Pinpoint the cell where the given text exists, returning its (X, Y) midpoint coordinate. 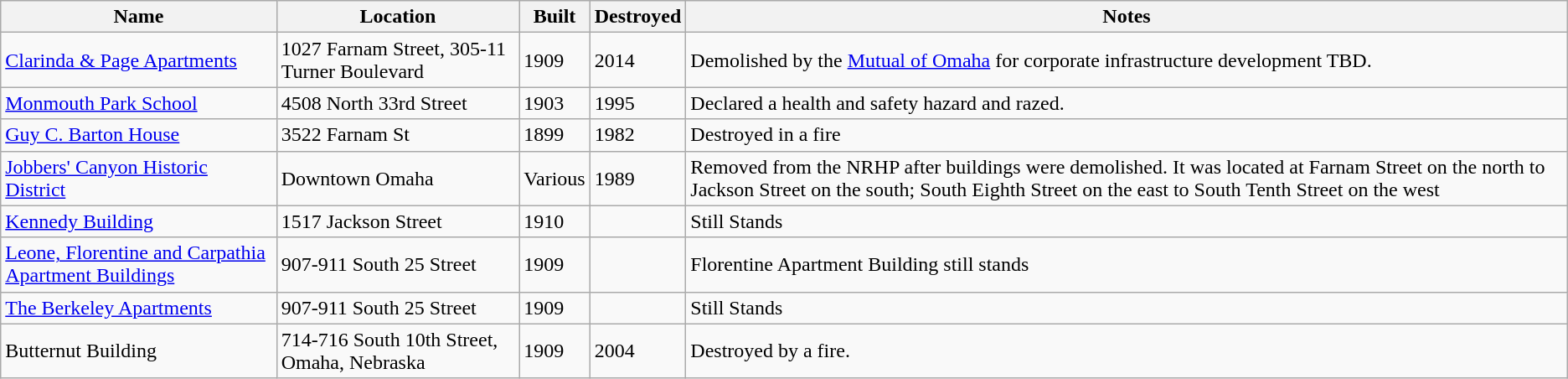
Notes (1127, 17)
Declared a health and safety hazard and razed. (1127, 103)
1910 (554, 221)
Clarinda & Page Apartments (139, 60)
Butternut Building (139, 350)
2004 (638, 350)
Jobbers' Canyon Historic District (139, 178)
1899 (554, 135)
Guy C. Barton House (139, 135)
Various (554, 178)
4508 North 33rd Street (398, 103)
Destroyed in a fire (1127, 135)
Built (554, 17)
1989 (638, 178)
1982 (638, 135)
2014 (638, 60)
1903 (554, 103)
Destroyed by a fire. (1127, 350)
Location (398, 17)
714-716 South 10th Street, Omaha, Nebraska (398, 350)
Downtown Omaha (398, 178)
Leone, Florentine and Carpathia Apartment Buildings (139, 265)
The Berkeley Apartments (139, 308)
1027 Farnam Street, 305-11 Turner Boulevard (398, 60)
Kennedy Building (139, 221)
1995 (638, 103)
Destroyed (638, 17)
Demolished by the Mutual of Omaha for corporate infrastructure development TBD. (1127, 60)
Florentine Apartment Building still stands (1127, 265)
3522 Farnam St (398, 135)
Name (139, 17)
Monmouth Park School (139, 103)
1517 Jackson Street (398, 221)
